Output the (X, Y) coordinate of the center of the cell containing the given text.  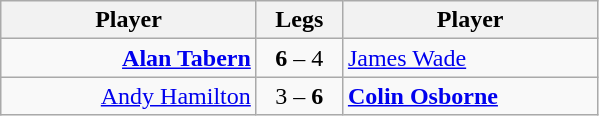
James Wade (470, 58)
3 – 6 (299, 96)
Colin Osborne (470, 96)
Andy Hamilton (129, 96)
Alan Tabern (129, 58)
Legs (299, 20)
6 – 4 (299, 58)
